Search for the cell housing the specified text and yield its [X, Y] center coordinate. 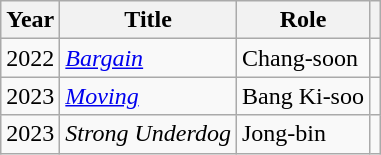
Bargain [148, 58]
Title [148, 20]
Moving [148, 96]
Strong Underdog [148, 134]
Year [30, 20]
Jong-bin [302, 134]
Bang Ki-soo [302, 96]
2022 [30, 58]
Role [302, 20]
Chang-soon [302, 58]
